Output the [X, Y] coordinate of the center of the cell containing the given text.  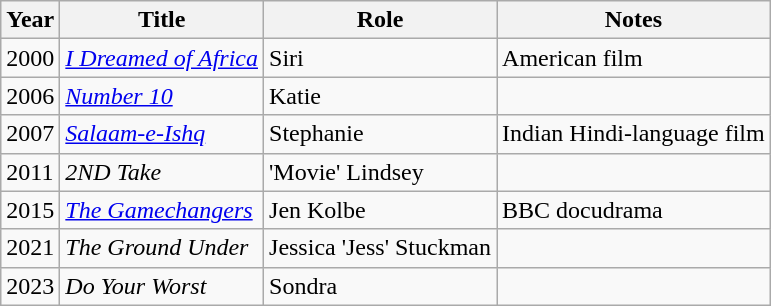
Jessica 'Jess' Stuckman [380, 248]
Do Your Worst [162, 286]
Role [380, 20]
2015 [30, 210]
2006 [30, 96]
I Dreamed of Africa [162, 58]
The Ground Under [162, 248]
2021 [30, 248]
Notes [634, 20]
'Movie' Lindsey [380, 172]
Salaam-e-Ishq [162, 134]
American film [634, 58]
Katie [380, 96]
Siri [380, 58]
2007 [30, 134]
2ND Take [162, 172]
Indian Hindi-language film [634, 134]
2023 [30, 286]
Jen Kolbe [380, 210]
BBC docudrama [634, 210]
Sondra [380, 286]
Year [30, 20]
2011 [30, 172]
Stephanie [380, 134]
Number 10 [162, 96]
The Gamechangers [162, 210]
Title [162, 20]
2000 [30, 58]
